Detect which cell encompasses the target text, then output its [x, y] center coordinate. 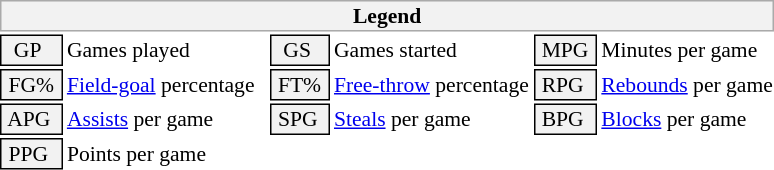
PPG [31, 154]
Blocks per game [687, 120]
Points per game [166, 154]
Free-throw percentage [431, 85]
GS [300, 50]
Minutes per game [687, 50]
Assists per game [166, 120]
FT% [300, 85]
Field-goal percentage [166, 85]
MPG [565, 50]
FG% [31, 85]
Games started [431, 50]
SPG [300, 120]
Games played [166, 50]
BPG [565, 120]
APG [31, 120]
GP [31, 50]
Steals per game [431, 120]
Rebounds per game [687, 85]
RPG [565, 85]
Legend [387, 16]
